Return the (X, Y) coordinate for the center point of the cell that contains the specified text.  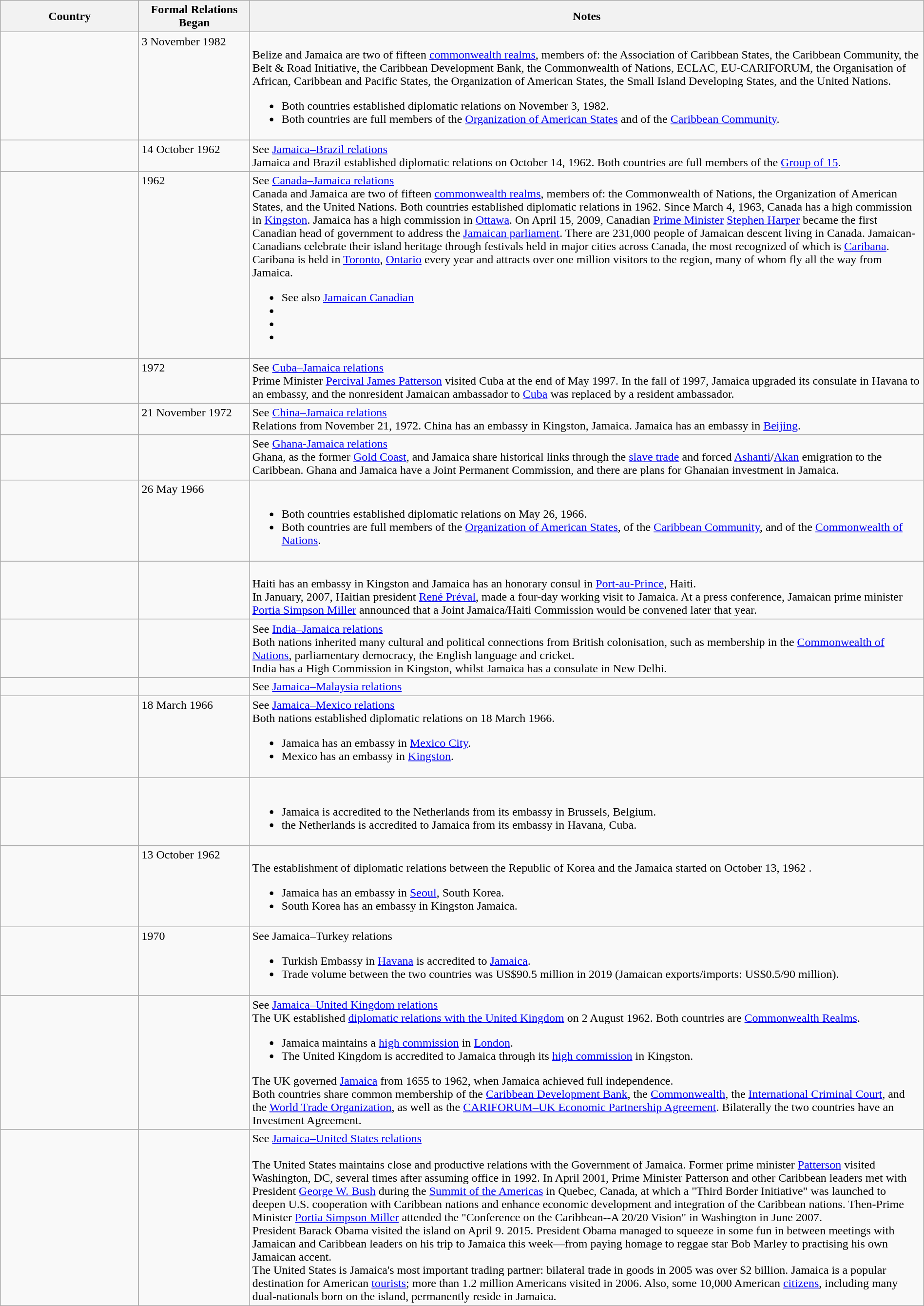
26 May 1966 (194, 521)
1972 (194, 381)
3 November 1982 (194, 86)
18 March 1966 (194, 736)
See Jamaica–Malaysia relations (587, 686)
21 November 1972 (194, 419)
See China–Jamaica relationsRelations from November 21, 1972. China has an embassy in Kingston, Jamaica. Jamaica has an embassy in Beijing. (587, 419)
Formal Relations Began (194, 17)
Country (70, 17)
13 October 1962 (194, 886)
1962 (194, 265)
Notes (587, 17)
14 October 1962 (194, 156)
1970 (194, 961)
